Identify which cell holds the provided text, then report its [x, y] central coordinate. 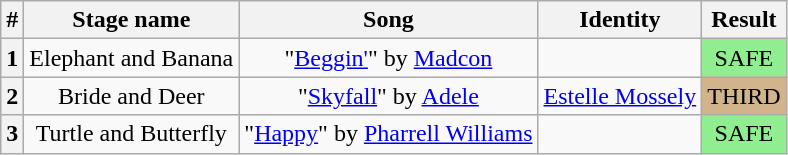
THIRD [744, 96]
Elephant and Banana [132, 58]
2 [12, 96]
Identity [620, 20]
Turtle and Butterfly [132, 134]
"Skyfall" by Adele [388, 96]
1 [12, 58]
3 [12, 134]
"Happy" by Pharrell Williams [388, 134]
Stage name [132, 20]
Song [388, 20]
"Beggin'" by Madcon [388, 58]
Bride and Deer [132, 96]
# [12, 20]
Estelle Mossely [620, 96]
Result [744, 20]
